Output the [x, y] coordinate of the center of the cell containing the given text.  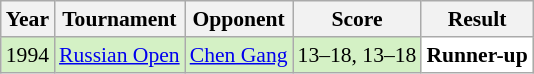
Year [28, 19]
Result [476, 19]
Chen Gang [239, 55]
Score [358, 19]
Opponent [239, 19]
Russian Open [120, 55]
Tournament [120, 19]
1994 [28, 55]
13–18, 13–18 [358, 55]
Runner-up [476, 55]
